For the text-containing cell, return its midpoint in (x, y) coordinate format. 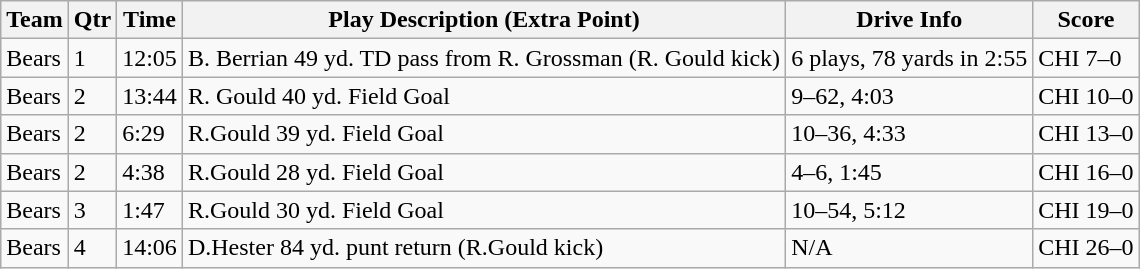
1 (92, 58)
R.Gould 30 yd. Field Goal (484, 210)
CHI 7–0 (1086, 58)
Time (150, 20)
10–36, 4:33 (910, 134)
CHI 19–0 (1086, 210)
4–6, 1:45 (910, 172)
1:47 (150, 210)
Drive Info (910, 20)
Qtr (92, 20)
4:38 (150, 172)
3 (92, 210)
12:05 (150, 58)
R. Gould 40 yd. Field Goal (484, 96)
9–62, 4:03 (910, 96)
R.Gould 28 yd. Field Goal (484, 172)
B. Berrian 49 yd. TD pass from R. Grossman (R. Gould kick) (484, 58)
CHI 26–0 (1086, 248)
CHI 10–0 (1086, 96)
14:06 (150, 248)
D.Hester 84 yd. punt return (R.Gould kick) (484, 248)
13:44 (150, 96)
6:29 (150, 134)
R.Gould 39 yd. Field Goal (484, 134)
N/A (910, 248)
CHI 13–0 (1086, 134)
CHI 16–0 (1086, 172)
Score (1086, 20)
10–54, 5:12 (910, 210)
Team (35, 20)
Play Description (Extra Point) (484, 20)
6 plays, 78 yards in 2:55 (910, 58)
4 (92, 248)
